Pinpoint the cell where the given text exists, returning its (x, y) midpoint coordinate. 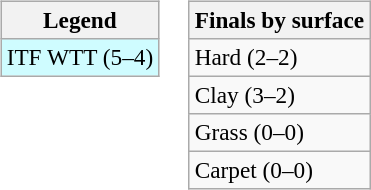
Finals by surface (279, 20)
ITF WTT (5–4) (80, 57)
Hard (2–2) (279, 57)
Legend (80, 20)
Grass (0–0) (279, 133)
Carpet (0–0) (279, 171)
Clay (3–2) (279, 95)
